Locate the cell with the specified text and output its [x, y] center coordinate. 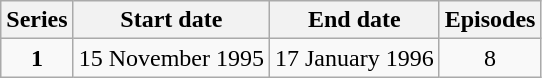
17 January 1996 [354, 58]
1 [37, 58]
Episodes [490, 20]
Start date [171, 20]
End date [354, 20]
Series [37, 20]
15 November 1995 [171, 58]
8 [490, 58]
